Determine the [x, y] coordinate at the center of the cell enclosing the given text.  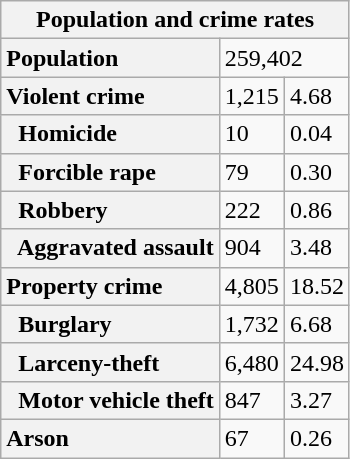
847 [252, 400]
0.04 [316, 134]
Robbery [110, 210]
904 [252, 248]
1,732 [252, 324]
3.48 [316, 248]
Motor vehicle theft [110, 400]
0.26 [316, 438]
Population [110, 58]
79 [252, 172]
6,480 [252, 362]
Burglary [110, 324]
Aggravated assault [110, 248]
4,805 [252, 286]
Violent crime [110, 96]
0.30 [316, 172]
0.86 [316, 210]
6.68 [316, 324]
Homicide [110, 134]
Arson [110, 438]
1,215 [252, 96]
18.52 [316, 286]
Property crime [110, 286]
24.98 [316, 362]
259,402 [284, 58]
222 [252, 210]
Population and crime rates [176, 20]
67 [252, 438]
Larceny-theft [110, 362]
3.27 [316, 400]
4.68 [316, 96]
Forcible rape [110, 172]
10 [252, 134]
